From the cell containing the given text, extract its center point as [X, Y] coordinate. 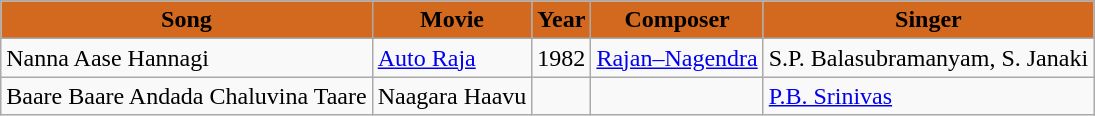
P.B. Srinivas [928, 96]
Movie [452, 20]
1982 [562, 58]
Singer [928, 20]
Rajan–Nagendra [677, 58]
Naagara Haavu [452, 96]
Nanna Aase Hannagi [186, 58]
Song [186, 20]
Auto Raja [452, 58]
S.P. Balasubramanyam, S. Janaki [928, 58]
Baare Baare Andada Chaluvina Taare [186, 96]
Composer [677, 20]
Year [562, 20]
